For the text-containing cell, return its midpoint in [x, y] coordinate format. 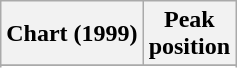
Chart (1999) [72, 34]
Peakposition [189, 34]
